Provide the [X, Y] coordinate of the cell's center where the given text is located.  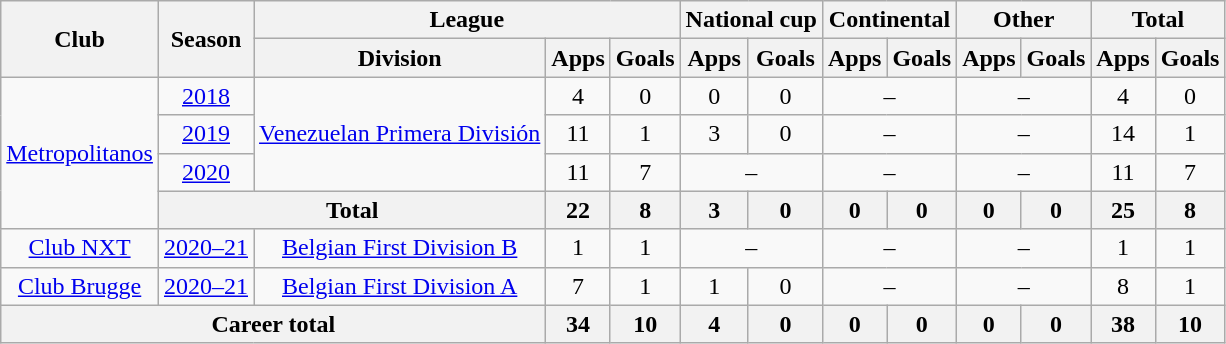
League [467, 20]
25 [1123, 210]
Belgian First Division B [400, 248]
Continental [889, 20]
34 [578, 324]
National cup [751, 20]
Career total [274, 324]
2020 [206, 172]
14 [1123, 134]
2019 [206, 134]
Club Brugge [80, 286]
2018 [206, 96]
Other [1024, 20]
Metropolitanos [80, 153]
Season [206, 39]
22 [578, 210]
38 [1123, 324]
Belgian First Division A [400, 286]
Club [80, 39]
Club NXT [80, 248]
Division [400, 58]
Venezuelan Primera División [400, 134]
